Search for the cell housing the specified text and yield its (x, y) center coordinate. 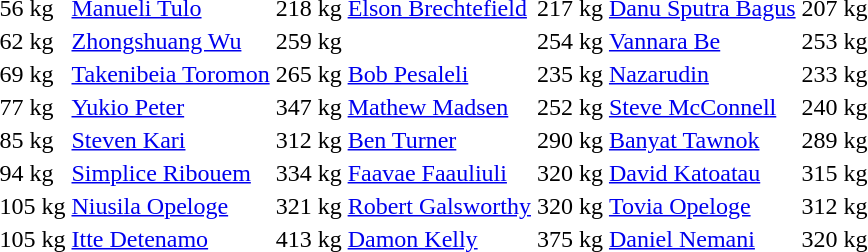
David Katoatau (702, 173)
252 kg (570, 107)
Ben Turner (439, 140)
Faavae Faauliuli (439, 173)
334 kg (308, 173)
321 kg (308, 206)
312 kg (308, 140)
Steve McConnell (702, 107)
Niusila Opeloge (170, 206)
Vannara Be (702, 41)
Bob Pesaleli (439, 74)
Banyat Tawnok (702, 140)
259 kg (308, 41)
Simplice Ribouem (170, 173)
347 kg (308, 107)
Zhongshuang Wu (170, 41)
290 kg (570, 140)
235 kg (570, 74)
Mathew Madsen (439, 107)
Yukio Peter (170, 107)
Takenibeia Toromon (170, 74)
Robert Galsworthy (439, 206)
254 kg (570, 41)
Steven Kari (170, 140)
Nazarudin (702, 74)
Tovia Opeloge (702, 206)
265 kg (308, 74)
